Locate the cell with the specified text and output its [X, Y] center coordinate. 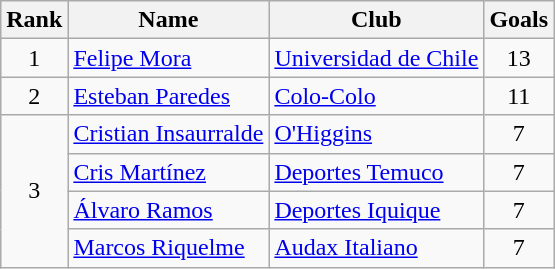
11 [519, 96]
Goals [519, 20]
Cristian Insaurralde [168, 134]
Audax Italiano [376, 248]
13 [519, 58]
Rank [34, 20]
Felipe Mora [168, 58]
3 [34, 191]
1 [34, 58]
O'Higgins [376, 134]
Colo-Colo [376, 96]
Universidad de Chile [376, 58]
Deportes Iquique [376, 210]
Marcos Riquelme [168, 248]
Deportes Temuco [376, 172]
2 [34, 96]
Name [168, 20]
Esteban Paredes [168, 96]
Cris Martínez [168, 172]
Álvaro Ramos [168, 210]
Club [376, 20]
